Determine the (X, Y) coordinate at the center of the cell enclosing the given text.  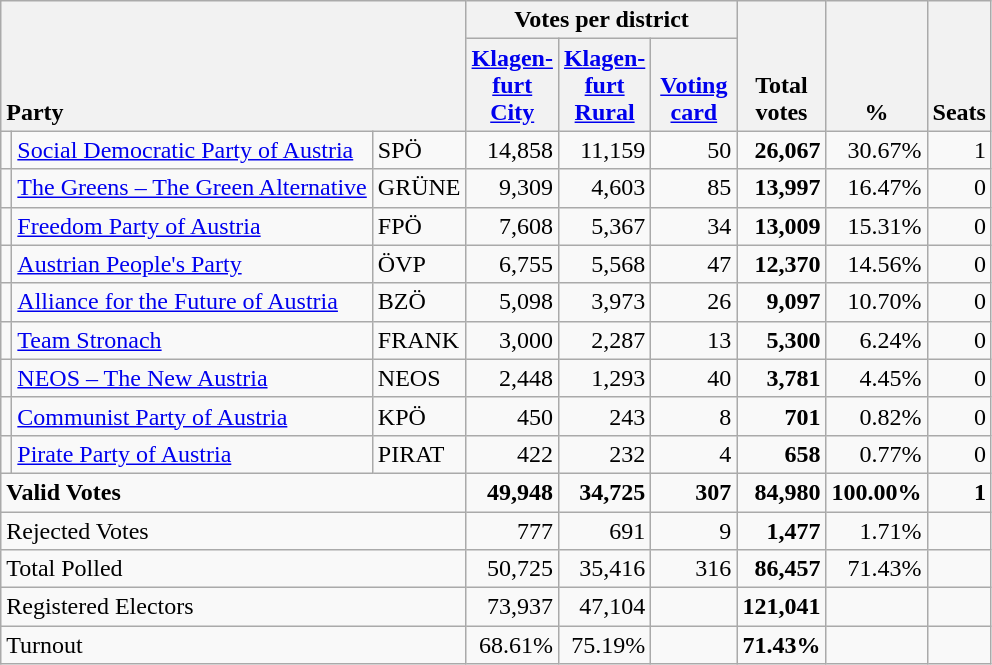
34 (694, 226)
NEOS (419, 378)
NEOS – The New Austria (192, 378)
307 (694, 492)
The Greens – The Green Alternative (192, 188)
6.24% (876, 340)
15.31% (876, 226)
85 (694, 188)
Registered Electors (234, 607)
ÖVP (419, 264)
13,997 (782, 188)
691 (604, 531)
14,858 (512, 150)
1,293 (604, 378)
KPÖ (419, 416)
658 (782, 454)
Votes per district (602, 20)
450 (512, 416)
0.77% (876, 454)
86,457 (782, 569)
121,041 (782, 607)
4 (694, 454)
68.61% (512, 645)
Totalvotes (782, 66)
12,370 (782, 264)
Valid Votes (234, 492)
Team Stronach (192, 340)
PIRAT (419, 454)
5,098 (512, 302)
316 (694, 569)
Turnout (234, 645)
FRANK (419, 340)
9,097 (782, 302)
1.71% (876, 531)
9,309 (512, 188)
Total Polled (234, 569)
Freedom Party of Austria (192, 226)
35,416 (604, 569)
1,477 (782, 531)
50 (694, 150)
6,755 (512, 264)
GRÜNE (419, 188)
5,568 (604, 264)
7,608 (512, 226)
4,603 (604, 188)
47 (694, 264)
Rejected Votes (234, 531)
13,009 (782, 226)
14.56% (876, 264)
Social Democratic Party of Austria (192, 150)
5,300 (782, 340)
Klagen-furtCity (512, 85)
Klagen-furtRural (604, 85)
0.82% (876, 416)
2,287 (604, 340)
3,781 (782, 378)
Seats (959, 66)
FPÖ (419, 226)
16.47% (876, 188)
BZÖ (419, 302)
11,159 (604, 150)
% (876, 66)
243 (604, 416)
100.00% (876, 492)
Party (234, 66)
26 (694, 302)
50,725 (512, 569)
777 (512, 531)
13 (694, 340)
5,367 (604, 226)
Votingcard (694, 85)
34,725 (604, 492)
SPÖ (419, 150)
Pirate Party of Austria (192, 454)
Communist Party of Austria (192, 416)
4.45% (876, 378)
84,980 (782, 492)
10.70% (876, 302)
701 (782, 416)
422 (512, 454)
26,067 (782, 150)
73,937 (512, 607)
2,448 (512, 378)
Austrian People's Party (192, 264)
3,973 (604, 302)
3,000 (512, 340)
30.67% (876, 150)
49,948 (512, 492)
232 (604, 454)
Alliance for the Future of Austria (192, 302)
9 (694, 531)
40 (694, 378)
8 (694, 416)
47,104 (604, 607)
75.19% (604, 645)
